Find where the given text appears and provide that cell's center as [X, Y] coordinate. 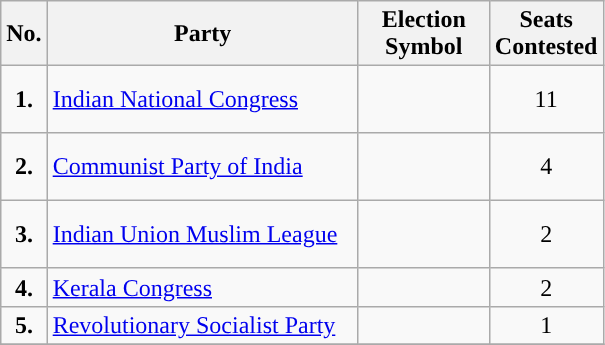
3. [24, 235]
2. [24, 167]
Kerala Congress [202, 287]
Communist Party of India [202, 167]
Indian National Congress [202, 100]
Revolutionary Socialist Party [202, 325]
5. [24, 325]
Election Symbol [424, 34]
1 [546, 325]
No. [24, 34]
Party [202, 34]
Indian Union Muslim League [202, 235]
Seats Contested [546, 34]
11 [546, 100]
4 [546, 167]
4. [24, 287]
1. [24, 100]
